Determine the [X, Y] coordinate at the center of the cell enclosing the given text.  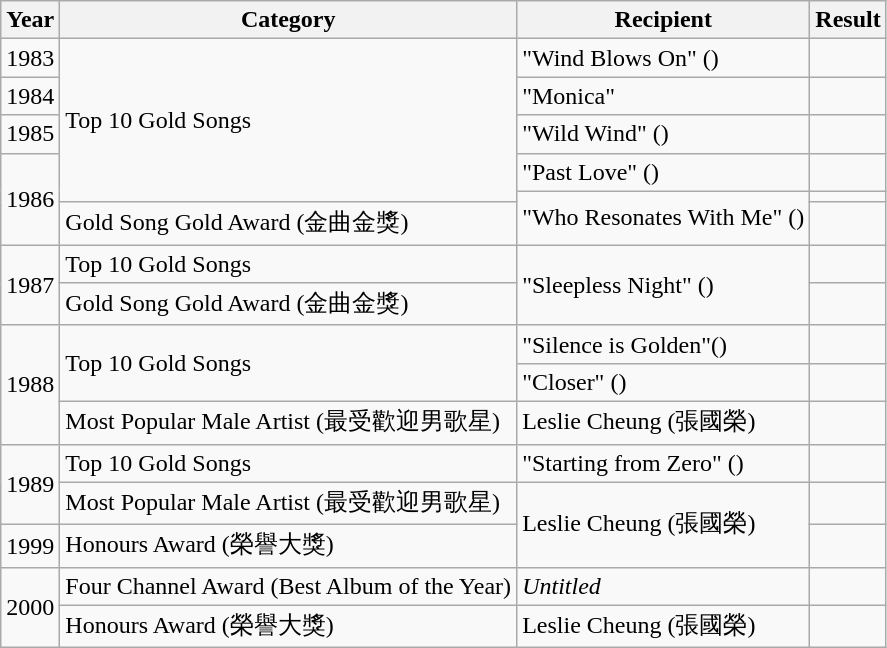
"Silence is Golden"() [664, 344]
"Closer" () [664, 382]
Result [848, 20]
2000 [30, 608]
1984 [30, 96]
"Starting from Zero" () [664, 463]
Year [30, 20]
1988 [30, 384]
"Past Love" () [664, 172]
"Wild Wind" () [664, 134]
1983 [30, 58]
1989 [30, 484]
1999 [30, 546]
Recipient [664, 20]
Four Channel Award (Best Album of the Year) [288, 586]
1985 [30, 134]
Category [288, 20]
"Who Resonates With Me" () [664, 218]
1986 [30, 199]
"Wind Blows On" () [664, 58]
1987 [30, 286]
"Monica" [664, 96]
Untitled [664, 586]
"Sleepless Night" () [664, 286]
